Scan for the cell matching the given text and deliver its (x, y) coordinate at center. 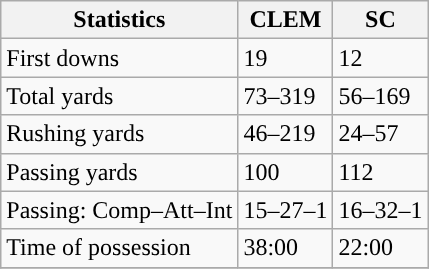
38:00 (286, 248)
22:00 (380, 248)
73–319 (286, 96)
Total yards (120, 96)
12 (380, 58)
SC (380, 20)
Passing yards (120, 172)
112 (380, 172)
56–169 (380, 96)
46–219 (286, 134)
CLEM (286, 20)
16–32–1 (380, 210)
15–27–1 (286, 210)
24–57 (380, 134)
19 (286, 58)
First downs (120, 58)
Time of possession (120, 248)
Rushing yards (120, 134)
Statistics (120, 20)
Passing: Comp–Att–Int (120, 210)
100 (286, 172)
